Identify which cell holds the provided text, then report its (X, Y) central coordinate. 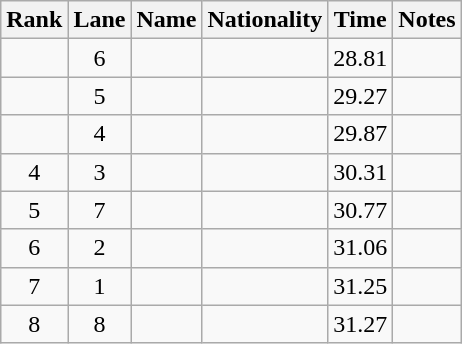
3 (100, 172)
28.81 (360, 58)
30.77 (360, 210)
2 (100, 248)
29.87 (360, 134)
31.27 (360, 324)
Lane (100, 20)
1 (100, 286)
31.06 (360, 248)
Rank (34, 20)
Time (360, 20)
Nationality (265, 20)
Notes (427, 20)
29.27 (360, 96)
31.25 (360, 286)
Name (166, 20)
30.31 (360, 172)
